Pinpoint the cell where the given text exists, returning its [x, y] midpoint coordinate. 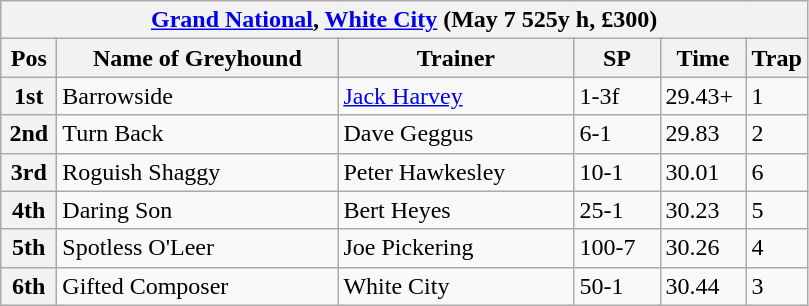
Name of Greyhound [198, 58]
Gifted Composer [198, 286]
Barrowside [198, 96]
Time [703, 58]
4 [776, 248]
5th [29, 248]
3 [776, 286]
Trainer [456, 58]
Joe Pickering [456, 248]
29.43+ [703, 96]
Dave Geggus [456, 134]
4th [29, 210]
5 [776, 210]
6 [776, 172]
Peter Hawkesley [456, 172]
1 [776, 96]
Turn Back [198, 134]
30.44 [703, 286]
Daring Son [198, 210]
Spotless O'Leer [198, 248]
White City [456, 286]
6-1 [617, 134]
3rd [29, 172]
30.23 [703, 210]
Roguish Shaggy [198, 172]
50-1 [617, 286]
25-1 [617, 210]
1-3f [617, 96]
Bert Heyes [456, 210]
100-7 [617, 248]
10-1 [617, 172]
1st [29, 96]
2 [776, 134]
2nd [29, 134]
29.83 [703, 134]
Pos [29, 58]
SP [617, 58]
30.26 [703, 248]
Jack Harvey [456, 96]
Grand National, White City (May 7 525y h, £300) [404, 20]
30.01 [703, 172]
Trap [776, 58]
6th [29, 286]
